Find where the given text appears and provide that cell's center as (x, y) coordinate. 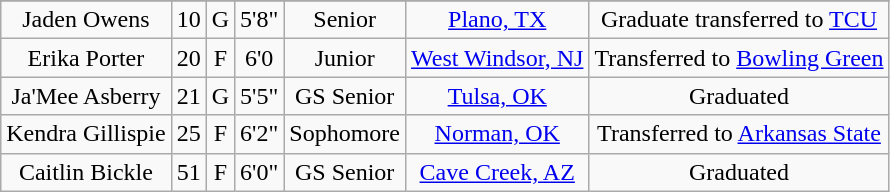
25 (188, 134)
51 (188, 172)
Junior (345, 58)
Erika Porter (86, 58)
Tulsa, OK (498, 96)
6'2" (260, 134)
21 (188, 96)
Jaden Owens (86, 20)
6'0" (260, 172)
Senior (345, 20)
5'5" (260, 96)
20 (188, 58)
Norman, OK (498, 134)
Kendra Gillispie (86, 134)
Cave Creek, AZ (498, 172)
5'8" (260, 20)
Graduate transferred to TCU (739, 20)
Transferred to Bowling Green (739, 58)
Caitlin Bickle (86, 172)
Ja'Mee Asberry (86, 96)
Plano, TX (498, 20)
Sophomore (345, 134)
Transferred to Arkansas State (739, 134)
6'0 (260, 58)
West Windsor, NJ (498, 58)
10 (188, 20)
